Pinpoint the cell where the given text exists, returning its [X, Y] midpoint coordinate. 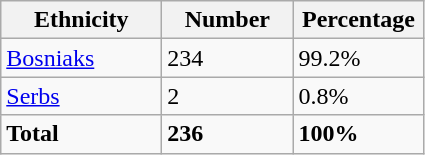
Percentage [358, 20]
2 [228, 96]
Total [82, 134]
234 [228, 58]
0.8% [358, 96]
Number [228, 20]
Bosniaks [82, 58]
Ethnicity [82, 20]
100% [358, 134]
Serbs [82, 96]
99.2% [358, 58]
236 [228, 134]
